From the cell containing the given text, extract its center point as [x, y] coordinate. 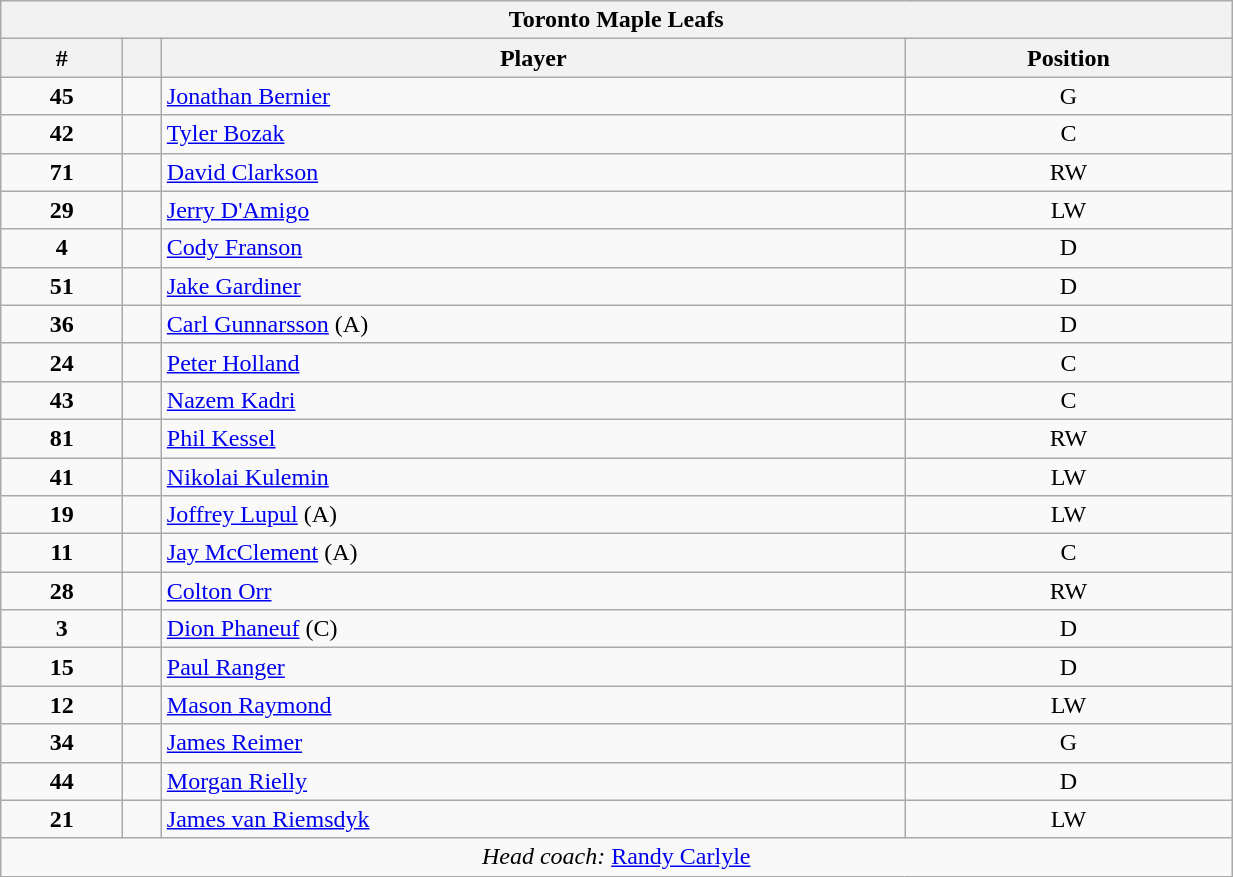
Jake Gardiner [533, 286]
Jonathan Bernier [533, 96]
Jerry D'Amigo [533, 210]
Colton Orr [533, 591]
19 [62, 515]
# [62, 58]
11 [62, 553]
Nazem Kadri [533, 400]
Player [533, 58]
12 [62, 705]
42 [62, 134]
41 [62, 477]
David Clarkson [533, 172]
4 [62, 248]
Head coach: Randy Carlyle [616, 857]
James Reimer [533, 743]
45 [62, 96]
Position [1068, 58]
Jay McClement (A) [533, 553]
28 [62, 591]
44 [62, 781]
51 [62, 286]
James van Riemsdyk [533, 819]
36 [62, 324]
Carl Gunnarsson (A) [533, 324]
Toronto Maple Leafs [616, 20]
24 [62, 362]
81 [62, 438]
Phil Kessel [533, 438]
Nikolai Kulemin [533, 477]
Peter Holland [533, 362]
15 [62, 667]
29 [62, 210]
3 [62, 629]
21 [62, 819]
Tyler Bozak [533, 134]
Joffrey Lupul (A) [533, 515]
34 [62, 743]
Mason Raymond [533, 705]
43 [62, 400]
Dion Phaneuf (C) [533, 629]
Morgan Rielly [533, 781]
Paul Ranger [533, 667]
71 [62, 172]
Cody Franson [533, 248]
